Capture the cell that displays the provided text and extract its (X, Y) central coordinate. 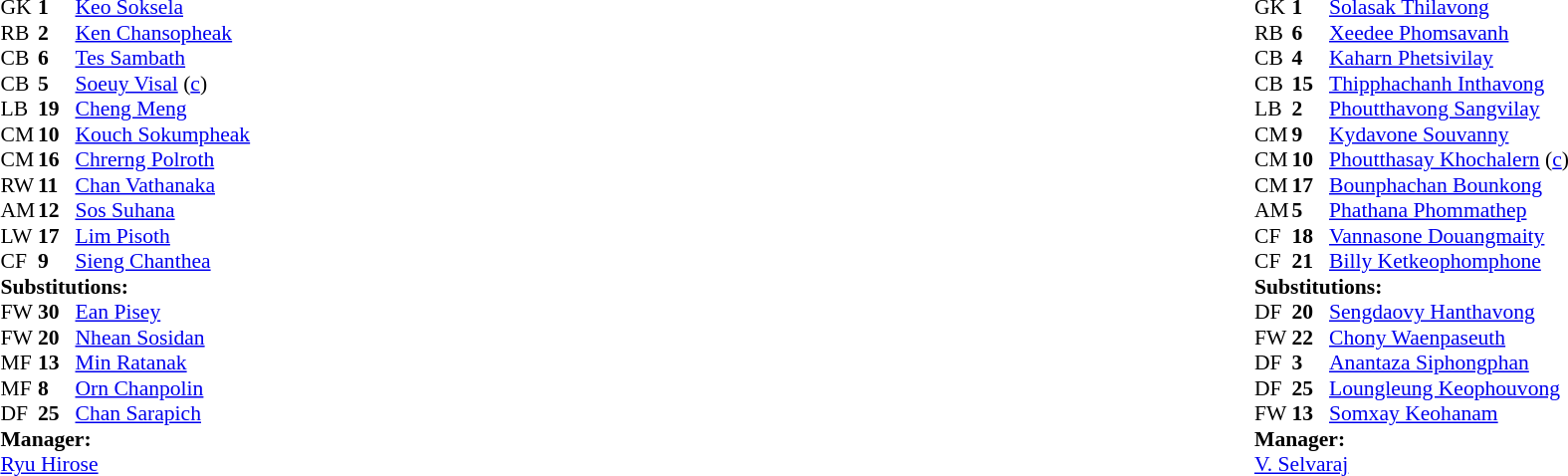
Sieng Chanthea (163, 262)
LW (19, 236)
22 (1311, 338)
18 (1311, 236)
30 (57, 312)
Tes Sambath (163, 59)
Lim Pisoth (163, 236)
4 (1311, 59)
Ken Chansopheak (163, 33)
Nhean Sosidan (163, 338)
Chan Vathanaka (163, 185)
19 (57, 109)
Sos Suhana (163, 210)
Orn Chanpolin (163, 388)
15 (1311, 84)
RW (19, 185)
16 (57, 160)
Substitutions: (125, 287)
8 (57, 388)
12 (57, 210)
Manager: (125, 439)
Chan Sarapich (163, 413)
Ean Pisey (163, 312)
3 (1311, 363)
21 (1311, 262)
Soeuy Visal (c) (163, 84)
Cheng Meng (163, 109)
Min Ratanak (163, 363)
Chrerng Polroth (163, 160)
Kouch Sokumpheak (163, 134)
11 (57, 185)
